Find where the given text appears and provide that cell's center as (x, y) coordinate. 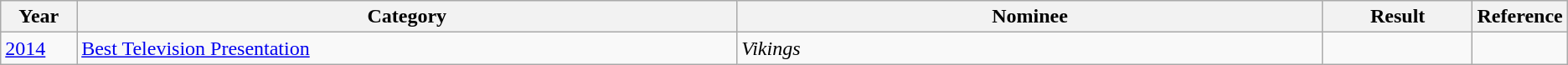
Year (39, 17)
Category (407, 17)
Reference (1519, 17)
2014 (39, 48)
Vikings (1030, 48)
Nominee (1030, 17)
Result (1397, 17)
Best Television Presentation (407, 48)
